Locate the cell with the specified text and output its (X, Y) center coordinate. 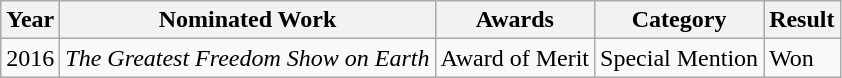
Category (680, 20)
Nominated Work (248, 20)
Year (30, 20)
Award of Merit (514, 58)
Awards (514, 20)
Won (802, 58)
The Greatest Freedom Show on Earth (248, 58)
2016 (30, 58)
Special Mention (680, 58)
Result (802, 20)
